Extract the (x, y) coordinate from the center of the cell holding the provided text.  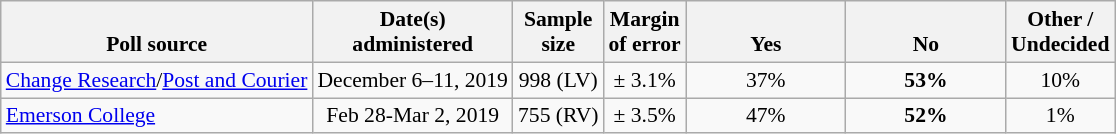
Samplesize (558, 32)
Other /Undecided (1060, 32)
37% (766, 80)
53% (926, 80)
52% (926, 116)
December 6–11, 2019 (412, 80)
998 (LV) (558, 80)
755 (RV) (558, 116)
Marginof error (645, 32)
Yes (766, 32)
Poll source (157, 32)
± 3.1% (645, 80)
± 3.5% (645, 116)
Emerson College (157, 116)
Change Research/Post and Courier (157, 80)
No (926, 32)
Date(s)administered (412, 32)
1% (1060, 116)
Feb 28-Mar 2, 2019 (412, 116)
10% (1060, 80)
47% (766, 116)
